Capture the cell that displays the provided text and extract its [X, Y] central coordinate. 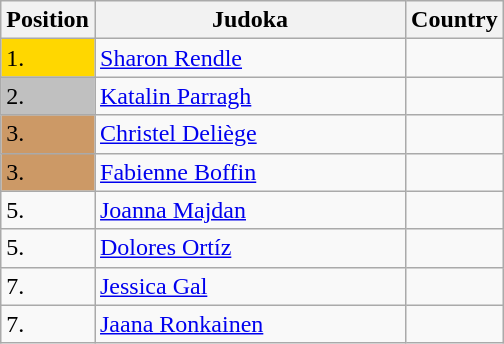
1. [48, 58]
Jaana Ronkainen [250, 324]
Christel Deliège [250, 134]
2. [48, 96]
Dolores Ortíz [250, 248]
Position [48, 20]
Country [455, 20]
Sharon Rendle [250, 58]
Fabienne Boffin [250, 172]
Judoka [250, 20]
Katalin Parragh [250, 96]
Joanna Majdan [250, 210]
Jessica Gal [250, 286]
